Output the (X, Y) coordinate of the center of the cell containing the given text.  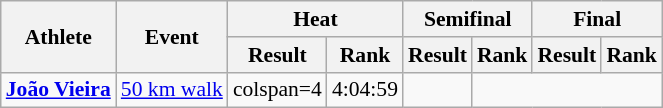
4:04:59 (365, 90)
João Vieira (58, 90)
Event (172, 36)
Heat (316, 19)
colspan=4 (278, 90)
50 km walk (172, 90)
Semifinal (468, 19)
Athlete (58, 36)
Final (596, 19)
